Detect which cell encompasses the target text, then output its (X, Y) center coordinate. 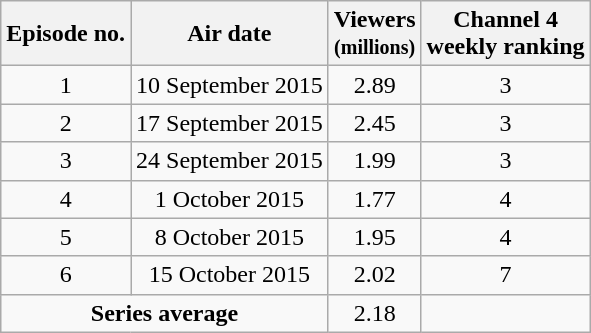
2.89 (374, 85)
1.95 (374, 237)
2.18 (374, 313)
1 October 2015 (230, 199)
2 (66, 123)
1.99 (374, 161)
7 (506, 275)
17 September 2015 (230, 123)
Air date (230, 34)
5 (66, 237)
Viewers(millions) (374, 34)
10 September 2015 (230, 85)
6 (66, 275)
Episode no. (66, 34)
1.77 (374, 199)
1 (66, 85)
15 October 2015 (230, 275)
24 September 2015 (230, 161)
Series average (164, 313)
8 October 2015 (230, 237)
2.45 (374, 123)
2.02 (374, 275)
Channel 4weekly ranking (506, 34)
